Capture the cell that displays the provided text and extract its (X, Y) central coordinate. 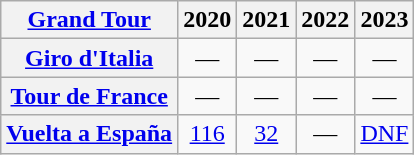
Tour de France (90, 96)
2023 (384, 20)
Giro d'Italia (90, 58)
116 (208, 134)
DNF (384, 134)
32 (266, 134)
2021 (266, 20)
2020 (208, 20)
Grand Tour (90, 20)
Vuelta a España (90, 134)
2022 (326, 20)
